Return the [X, Y] coordinate for the center point of the cell that contains the specified text.  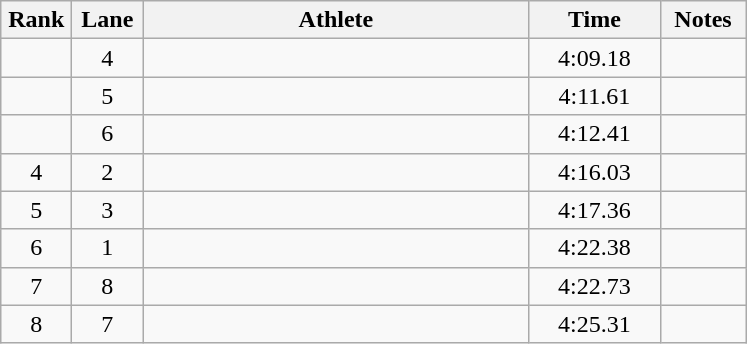
4:25.31 [594, 324]
Lane [108, 20]
Athlete [336, 20]
Time [594, 20]
4:22.38 [594, 248]
4:16.03 [594, 172]
4:22.73 [594, 286]
4:12.41 [594, 134]
Notes [703, 20]
1 [108, 248]
Rank [36, 20]
2 [108, 172]
4:11.61 [594, 96]
3 [108, 210]
4:09.18 [594, 58]
4:17.36 [594, 210]
